Find where the given text appears and provide that cell's center as (X, Y) coordinate. 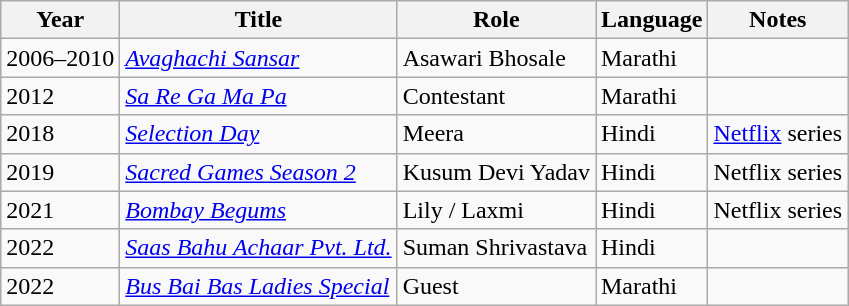
2006–2010 (60, 58)
Selection Day (258, 134)
Year (60, 20)
Sa Re Ga Ma Pa (258, 96)
Lily / Laxmi (496, 210)
Contestant (496, 96)
Notes (778, 20)
2018 (60, 134)
Asawari Bhosale (496, 58)
Meera (496, 134)
Saas Bahu Achaar Pvt. Ltd. (258, 248)
2019 (60, 172)
Title (258, 20)
Kusum Devi Yadav (496, 172)
Bus Bai Bas Ladies Special (258, 286)
Role (496, 20)
Bombay Begums (258, 210)
2012 (60, 96)
Suman Shrivastava (496, 248)
Avaghachi Sansar (258, 58)
Guest (496, 286)
Language (652, 20)
2021 (60, 210)
Sacred Games Season 2 (258, 172)
